Extract the (X, Y) coordinate from the center of the cell holding the provided text.  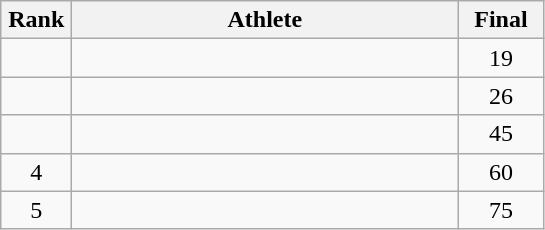
Rank (36, 20)
19 (501, 58)
5 (36, 210)
Athlete (265, 20)
Final (501, 20)
60 (501, 172)
75 (501, 210)
4 (36, 172)
26 (501, 96)
45 (501, 134)
